Capture the cell that displays the provided text and extract its (x, y) central coordinate. 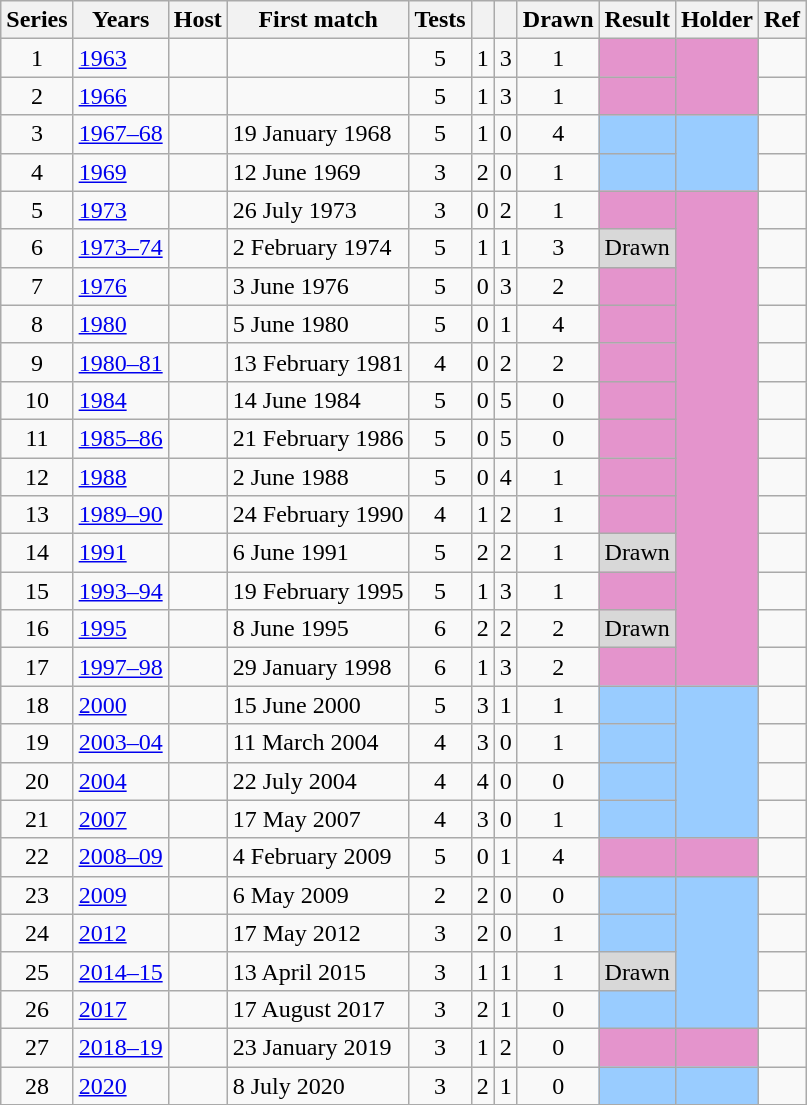
14 (37, 553)
7 (37, 286)
19 (37, 743)
2012 (120, 933)
1985–86 (120, 438)
1997–98 (120, 667)
2008–09 (120, 857)
27 (37, 1047)
2018–19 (120, 1047)
21 February 1986 (318, 438)
22 (37, 857)
14 June 1984 (318, 400)
1973 (120, 210)
24 (37, 933)
19 February 1995 (318, 591)
2003–04 (120, 743)
2004 (120, 781)
11 (37, 438)
8 (37, 324)
2000 (120, 705)
13 February 1981 (318, 362)
5 June 1980 (318, 324)
11 March 2004 (318, 743)
26 (37, 1009)
Tests (440, 20)
1988 (120, 477)
3 June 1976 (318, 286)
22 July 2004 (318, 781)
23 (37, 895)
Years (120, 20)
2014–15 (120, 971)
17 May 2012 (318, 933)
29 January 1998 (318, 667)
12 June 1969 (318, 172)
1967–68 (120, 134)
First match (318, 20)
Holder (716, 20)
1991 (120, 553)
13 (37, 515)
Ref (782, 20)
1980 (120, 324)
1966 (120, 96)
17 (37, 667)
12 (37, 477)
15 (37, 591)
1995 (120, 629)
1973–74 (120, 248)
2 June 1988 (318, 477)
1993–94 (120, 591)
2017 (120, 1009)
2 February 1974 (318, 248)
13 April 2015 (318, 971)
1984 (120, 400)
6 May 2009 (318, 895)
10 (37, 400)
1969 (120, 172)
24 February 1990 (318, 515)
15 June 2000 (318, 705)
Result (637, 20)
1976 (120, 286)
19 January 1968 (318, 134)
2007 (120, 819)
2009 (120, 895)
25 (37, 971)
20 (37, 781)
Host (198, 20)
21 (37, 819)
2020 (120, 1085)
23 January 2019 (318, 1047)
17 May 2007 (318, 819)
1989–90 (120, 515)
17 August 2017 (318, 1009)
4 February 2009 (318, 857)
28 (37, 1085)
6 June 1991 (318, 553)
16 (37, 629)
Series (37, 20)
8 July 2020 (318, 1085)
1963 (120, 58)
1980–81 (120, 362)
9 (37, 362)
18 (37, 705)
26 July 1973 (318, 210)
8 June 1995 (318, 629)
